Extract the [X, Y] coordinate from the center of the cell holding the provided text.  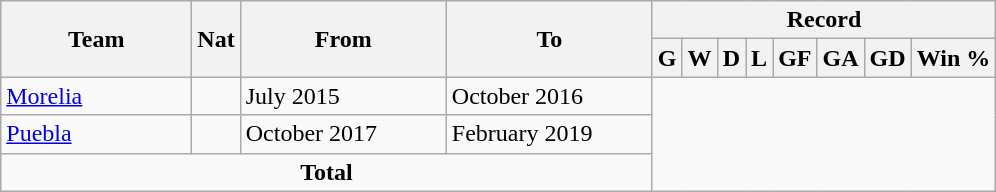
October 2017 [343, 134]
October 2016 [549, 96]
July 2015 [343, 96]
To [549, 39]
From [343, 39]
Record [824, 20]
Morelia [96, 96]
GA [840, 58]
Nat [216, 39]
GF [795, 58]
L [760, 58]
February 2019 [549, 134]
Win % [954, 58]
GD [888, 58]
D [731, 58]
Puebla [96, 134]
W [700, 58]
G [667, 58]
Total [327, 172]
Team [96, 39]
